From the cell containing the given text, extract its center point as (X, Y) coordinate. 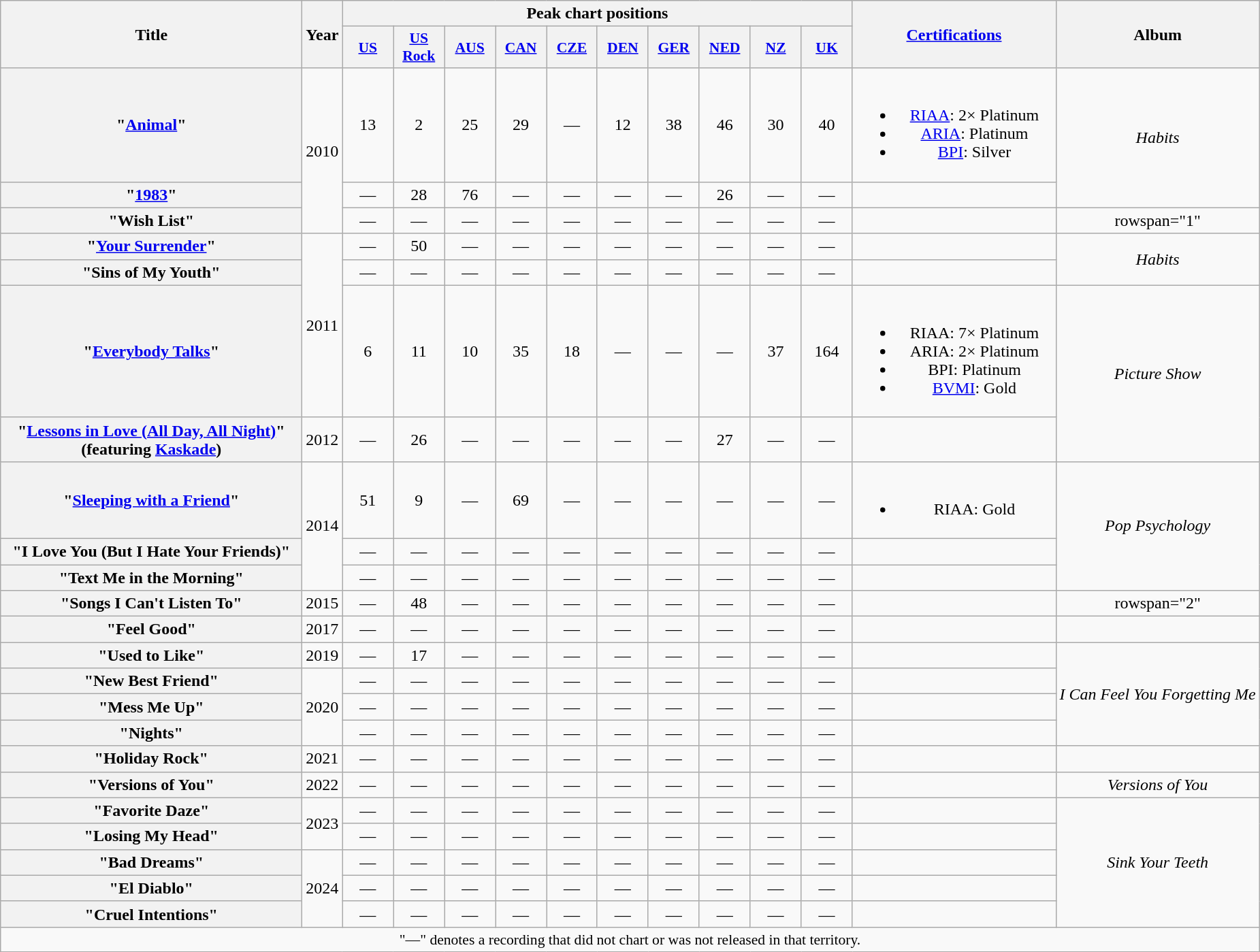
Sink Your Teeth (1157, 862)
"Text Me in the Morning" (151, 578)
I Can Feel You Forgetting Me (1157, 694)
2 (419, 125)
NZ (776, 48)
29 (521, 125)
25 (470, 125)
DEN (622, 48)
2014 (323, 525)
"Mess Me Up" (151, 707)
RIAA: 2× PlatinumARIA: PlatinumBPI: Silver (954, 125)
"Favorite Daze" (151, 810)
"Losing My Head" (151, 836)
46 (724, 125)
Title (151, 34)
"Animal" (151, 125)
35 (521, 351)
6 (368, 351)
11 (419, 351)
CZE (572, 48)
2017 (323, 629)
17 (419, 655)
"Sleeping with a Friend" (151, 499)
Peak chart positions (598, 14)
164 (826, 351)
2023 (323, 823)
Year (323, 34)
2012 (323, 440)
"Bad Dreams" (151, 862)
40 (826, 125)
Picture Show (1157, 373)
Album (1157, 34)
"—" denotes a recording that did not chart or was not released in that territory. (630, 939)
2011 (323, 325)
76 (470, 195)
13 (368, 125)
2010 (323, 151)
AUS (470, 48)
"Feel Good" (151, 629)
RIAA: 7× PlatinumARIA: 2× PlatinumBPI: PlatinumBVMI: Gold (954, 351)
2024 (323, 888)
37 (776, 351)
2019 (323, 655)
"Everybody Talks" (151, 351)
"Lessons in Love (All Day, All Night)"(featuring Kaskade) (151, 440)
Versions of You (1157, 785)
2021 (323, 759)
US (368, 48)
"I Love You (But I Hate Your Friends)" (151, 551)
"Sins of My Youth" (151, 272)
"Wish List" (151, 220)
51 (368, 499)
USRock (419, 48)
2015 (323, 604)
27 (724, 440)
"1983" (151, 195)
rowspan="2" (1157, 604)
30 (776, 125)
"El Diablo" (151, 888)
12 (622, 125)
"Nights" (151, 733)
10 (470, 351)
Certifications (954, 34)
28 (419, 195)
"New Best Friend" (151, 681)
18 (572, 351)
50 (419, 246)
"Cruel Intentions" (151, 914)
NED (724, 48)
48 (419, 604)
"Holiday Rock" (151, 759)
RIAA: Gold (954, 499)
"Your Surrender" (151, 246)
"Songs I Can't Listen To" (151, 604)
2022 (323, 785)
CAN (521, 48)
2020 (323, 707)
38 (674, 125)
UK (826, 48)
"Versions of You" (151, 785)
69 (521, 499)
"Used to Like" (151, 655)
9 (419, 499)
Pop Psychology (1157, 525)
GER (674, 48)
rowspan="1" (1157, 220)
